For the text-containing cell, return its midpoint in (X, Y) coordinate format. 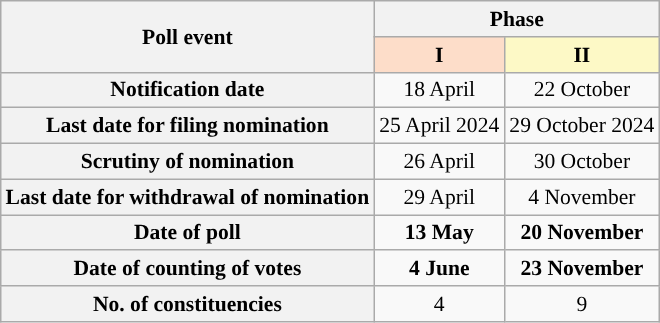
20 November (582, 232)
No. of constituencies (188, 304)
26 April (439, 161)
22 October (582, 90)
Last date for withdrawal of nomination (188, 197)
II (582, 54)
Date of counting of votes (188, 268)
Notification date (188, 90)
23 November (582, 268)
9 (582, 304)
Last date for filing nomination (188, 126)
Date of poll (188, 232)
4 November (582, 197)
30 October (582, 161)
Phase (516, 19)
13 May (439, 232)
Scrutiny of nomination (188, 161)
4 (439, 304)
29 October 2024 (582, 126)
25 April 2024 (439, 126)
18 April (439, 90)
I (439, 54)
29 April (439, 197)
4 June (439, 268)
Poll event (188, 36)
